From the cell containing the given text, extract its center point as [X, Y] coordinate. 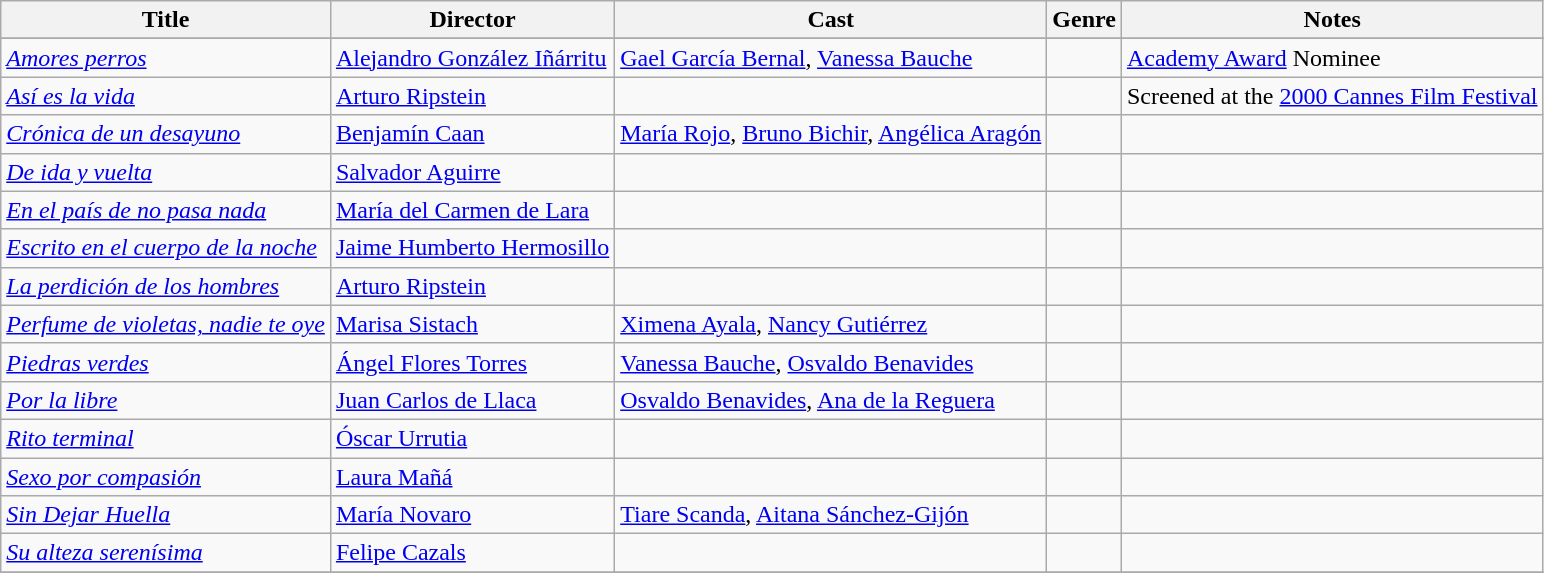
Piedras verdes [166, 362]
Felipe Cazals [472, 553]
María Novaro [472, 515]
Juan Carlos de Llaca [472, 400]
Crónica de un desayuno [166, 134]
Benjamín Caan [472, 134]
Laura Mañá [472, 477]
Gael García Bernal, Vanessa Bauche [831, 58]
Su alteza serenísima [166, 553]
Marisa Sistach [472, 324]
Sexo por compasión [166, 477]
Alejandro González Iñárritu [472, 58]
María del Carmen de Lara [472, 210]
Jaime Humberto Hermosillo [472, 248]
Osvaldo Benavides, Ana de la Reguera [831, 400]
Screened at the 2000 Cannes Film Festival [1332, 96]
En el país de no pasa nada [166, 210]
Vanessa Bauche, Osvaldo Benavides [831, 362]
Director [472, 20]
Por la libre [166, 400]
María Rojo, Bruno Bichir, Angélica Aragón [831, 134]
Sin Dejar Huella [166, 515]
Notes [1332, 20]
Perfume de violetas, nadie te oye [166, 324]
Tiare Scanda, Aitana Sánchez-Gijón [831, 515]
Así es la vida [166, 96]
Óscar Urrutia [472, 438]
Academy Award Nominee [1332, 58]
Title [166, 20]
Ángel Flores Torres [472, 362]
Salvador Aguirre [472, 172]
Genre [1084, 20]
La perdición de los hombres [166, 286]
Amores perros [166, 58]
Ximena Ayala, Nancy Gutiérrez [831, 324]
Escrito en el cuerpo de la noche [166, 248]
De ida y vuelta [166, 172]
Cast [831, 20]
Rito terminal [166, 438]
